From the cell containing the given text, extract its center point as [X, Y] coordinate. 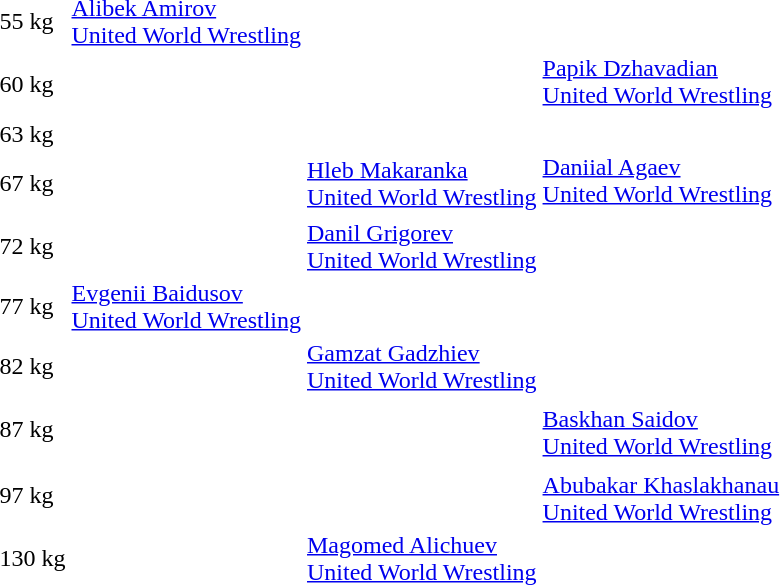
Gamzat Gadzhiev United World Wrestling [422, 366]
Danil Grigorev United World Wrestling [422, 246]
Hleb Makaranka United World Wrestling [422, 184]
Evgenii Baidusov United World Wrestling [186, 306]
